Capture the cell that displays the provided text and extract its [X, Y] central coordinate. 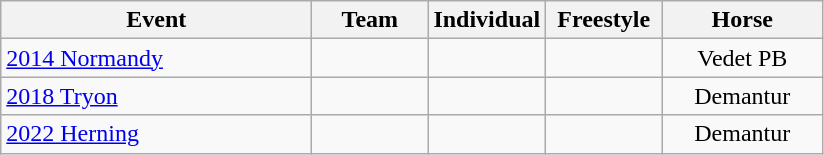
Freestyle [604, 20]
Event [156, 20]
2014 Normandy [156, 58]
Vedet PB [742, 58]
2022 Herning [156, 134]
2018 Tryon [156, 96]
Individual [487, 20]
Team [370, 20]
Horse [742, 20]
